Provide the (X, Y) coordinate of the cell's center where the given text is located.  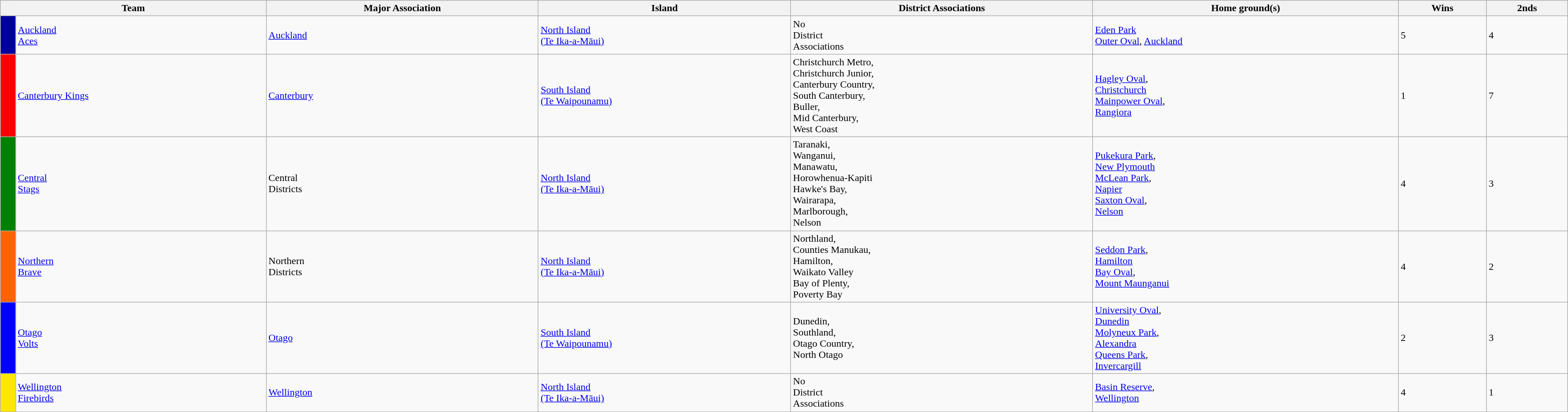
Auckland (402, 35)
Island (664, 8)
Taranaki,Wanganui,Manawatu,Horowhenua-KapitiHawke's Bay,Wairarapa,Marlborough,Nelson (942, 183)
NorthernDistricts (402, 266)
OtagoVolts (141, 338)
Pukekura Park,New PlymouthMcLean Park,NapierSaxton Oval,Nelson (1245, 183)
Hagley Oval,ChristchurchMainpower Oval,Rangiora (1245, 95)
Major Association (402, 8)
Christchurch Metro,Christchurch Junior,Canterbury Country,South Canterbury,Buller,Mid Canterbury,West Coast (942, 95)
2nds (1527, 8)
Basin Reserve,Wellington (1245, 393)
Wellington (402, 393)
Team (133, 8)
CentralStags (141, 183)
Canterbury Kings (141, 95)
CentralDistricts (402, 183)
AucklandAces (141, 35)
Wins (1442, 8)
Northland,Counties Manukau,Hamilton,Waikato ValleyBay of Plenty,Poverty Bay (942, 266)
Canterbury (402, 95)
NorthernBrave (141, 266)
Home ground(s) (1245, 8)
District Associations (942, 8)
Seddon Park,HamiltonBay Oval,Mount Maunganui (1245, 266)
5 (1442, 35)
7 (1527, 95)
WellingtonFirebirds (141, 393)
Dunedin,Southland,Otago Country,North Otago (942, 338)
Otago (402, 338)
University Oval,DunedinMolyneux Park,AlexandraQueens Park,Invercargill (1245, 338)
Eden ParkOuter Oval, Auckland (1245, 35)
